Locate the cell with the specified text and output its [X, Y] center coordinate. 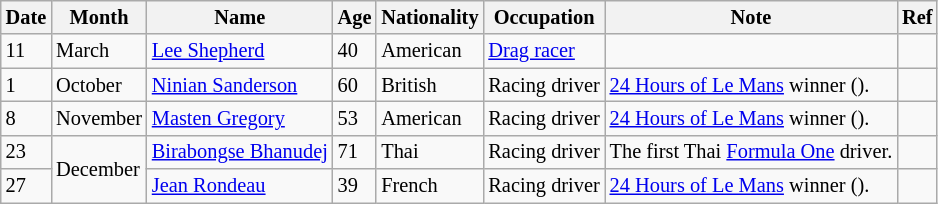
Ref [917, 17]
40 [355, 51]
39 [355, 186]
Occupation [544, 17]
8 [26, 118]
Note [751, 17]
71 [355, 152]
French [430, 186]
Masten Gregory [240, 118]
The first Thai Formula One driver. [751, 152]
Name [240, 17]
Date [26, 17]
Age [355, 17]
Ninian Sanderson [240, 85]
Drag racer [544, 51]
October [99, 85]
Lee Shepherd [240, 51]
Jean Rondeau [240, 186]
60 [355, 85]
December [99, 168]
53 [355, 118]
11 [26, 51]
Thai [430, 152]
Nationality [430, 17]
November [99, 118]
27 [26, 186]
March [99, 51]
Birabongse Bhanudej [240, 152]
23 [26, 152]
1 [26, 85]
Month [99, 17]
British [430, 85]
